Detect which cell encompasses the target text, then output its (x, y) center coordinate. 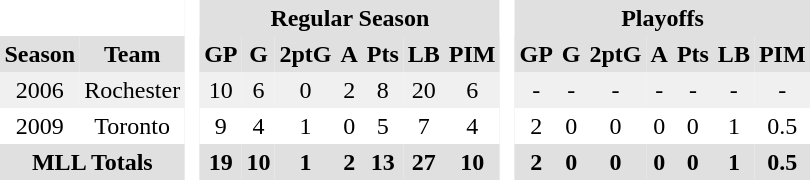
20 (424, 90)
MLL Totals (92, 162)
Season (40, 54)
Rochester (132, 90)
13 (382, 162)
2009 (40, 126)
19 (221, 162)
2006 (40, 90)
Playoffs (662, 18)
8 (382, 90)
27 (424, 162)
5 (382, 126)
Team (132, 54)
Regular Season (350, 18)
Toronto (132, 126)
7 (424, 126)
9 (221, 126)
